Return (X, Y) of the center of cell containing provided text 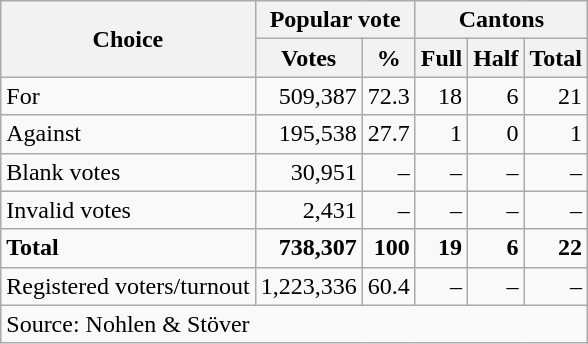
30,951 (308, 172)
2,431 (308, 210)
Full (441, 58)
21 (556, 96)
% (388, 58)
Votes (308, 58)
27.7 (388, 134)
22 (556, 248)
72.3 (388, 96)
60.4 (388, 286)
195,538 (308, 134)
Source: Nohlen & Stöver (294, 324)
Cantons (501, 20)
100 (388, 248)
19 (441, 248)
Against (128, 134)
509,387 (308, 96)
Choice (128, 39)
Blank votes (128, 172)
0 (496, 134)
738,307 (308, 248)
1,223,336 (308, 286)
Popular vote (335, 20)
Registered voters/turnout (128, 286)
For (128, 96)
Invalid votes (128, 210)
Half (496, 58)
18 (441, 96)
